Detect which cell encompasses the target text, then output its [x, y] center coordinate. 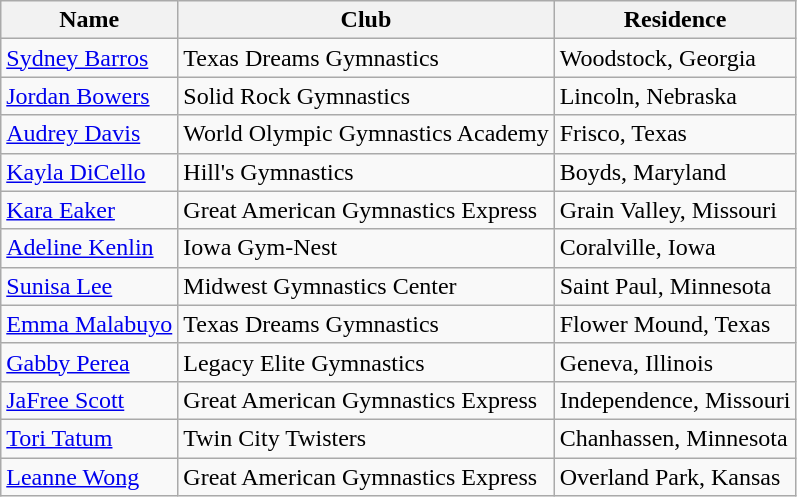
Twin City Twisters [366, 438]
Leanne Wong [90, 477]
Geneva, Illinois [675, 362]
Saint Paul, Minnesota [675, 286]
Legacy Elite Gymnastics [366, 362]
Frisco, Texas [675, 134]
Name [90, 20]
Boyds, Maryland [675, 172]
Solid Rock Gymnastics [366, 96]
Chanhassen, Minnesota [675, 438]
World Olympic Gymnastics Academy [366, 134]
Overland Park, Kansas [675, 477]
Gabby Perea [90, 362]
Kara Eaker [90, 210]
Jordan Bowers [90, 96]
Lincoln, Nebraska [675, 96]
Grain Valley, Missouri [675, 210]
Adeline Kenlin [90, 248]
Emma Malabuyo [90, 324]
Midwest Gymnastics Center [366, 286]
Coralville, Iowa [675, 248]
Sydney Barros [90, 58]
Hill's Gymnastics [366, 172]
Sunisa Lee [90, 286]
Residence [675, 20]
Iowa Gym-Nest [366, 248]
Tori Tatum [90, 438]
JaFree Scott [90, 400]
Club [366, 20]
Flower Mound, Texas [675, 324]
Woodstock, Georgia [675, 58]
Kayla DiCello [90, 172]
Audrey Davis [90, 134]
Independence, Missouri [675, 400]
